Return [x, y] of the center of cell containing provided text 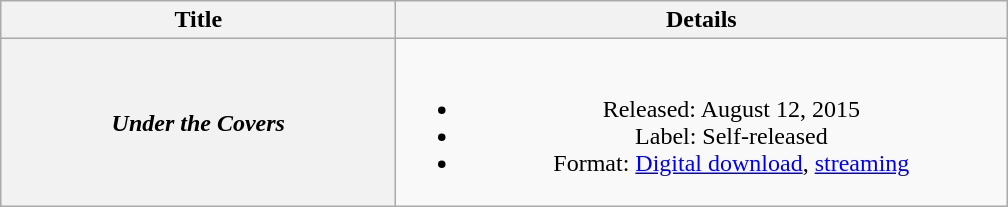
Under the Covers [198, 122]
Title [198, 20]
Released: August 12, 2015Label: Self-releasedFormat: Digital download, streaming [702, 122]
Details [702, 20]
